Search for the cell housing the specified text and yield its [X, Y] center coordinate. 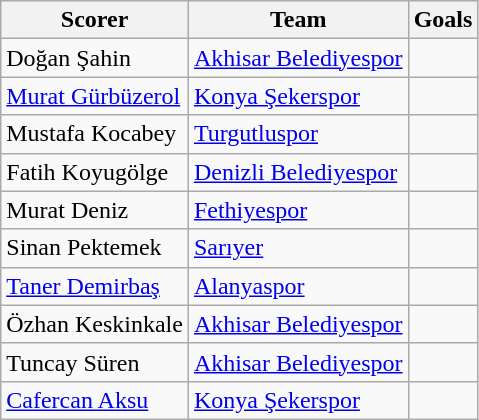
Alanyaspor [298, 286]
Fethiyespor [298, 210]
Goals [443, 20]
Özhan Keskinkale [95, 324]
Fatih Koyugölge [95, 172]
Taner Demirbaş [95, 286]
Denizli Belediyespor [298, 172]
Mustafa Kocabey [95, 134]
Cafercan Aksu [95, 400]
Scorer [95, 20]
Murat Deniz [95, 210]
Sinan Pektemek [95, 248]
Turgutluspor [298, 134]
Sarıyer [298, 248]
Team [298, 20]
Tuncay Süren [95, 362]
Doğan Şahin [95, 58]
Murat Gürbüzerol [95, 96]
